Scan for the cell matching the given text and deliver its (x, y) coordinate at center. 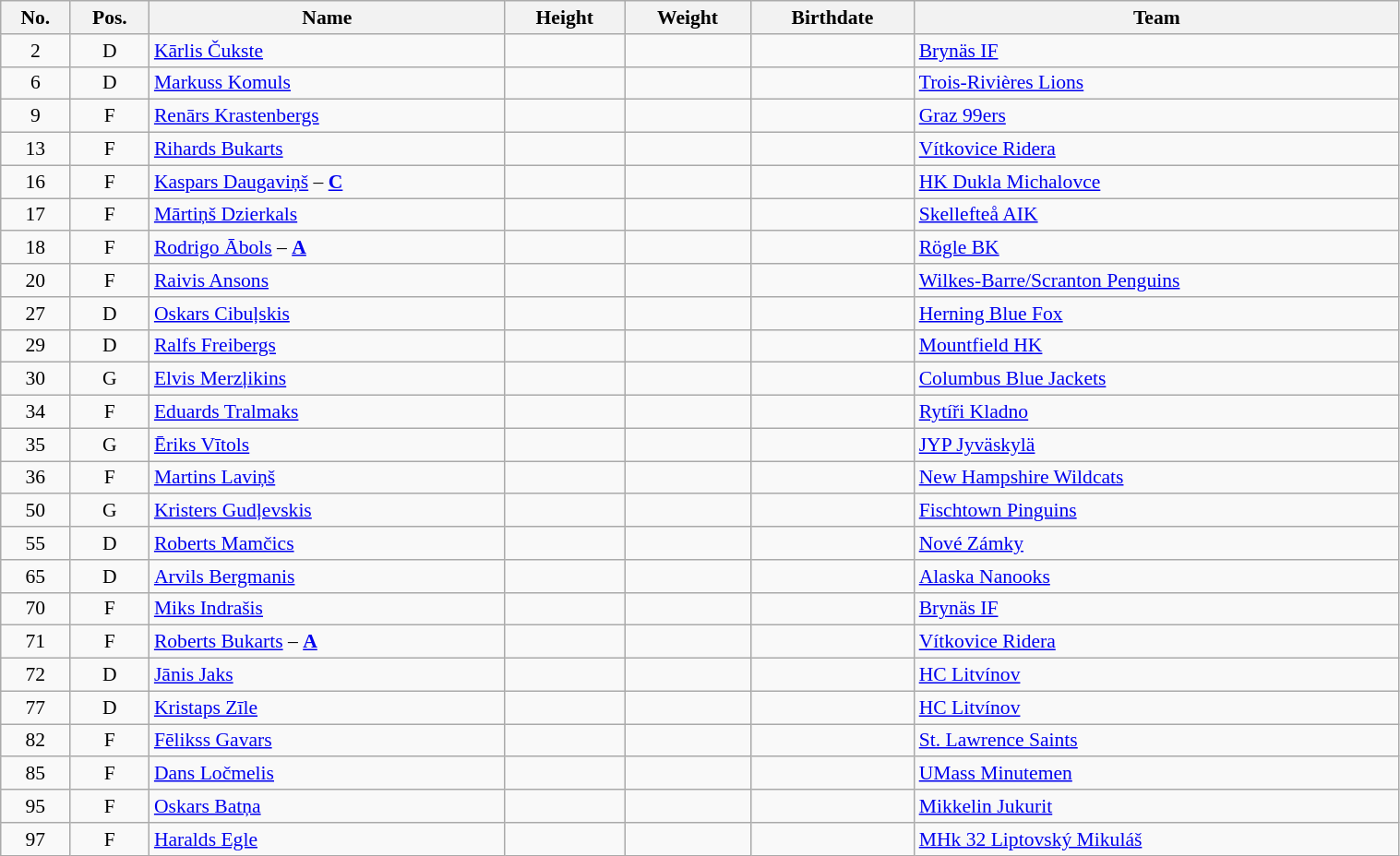
HK Dukla Michalovce (1157, 182)
50 (35, 511)
34 (35, 412)
9 (35, 116)
30 (35, 379)
No. (35, 18)
6 (35, 83)
Pos. (110, 18)
65 (35, 577)
97 (35, 839)
Ralfs Freibergs (327, 346)
35 (35, 445)
95 (35, 806)
Nové Zámky (1157, 543)
Eduards Tralmaks (327, 412)
Graz 99ers (1157, 116)
Mikkelin Jukurit (1157, 806)
Wilkes-Barre/Scranton Penguins (1157, 280)
77 (35, 707)
MHk 32 Liptovský Mikuláš (1157, 839)
29 (35, 346)
17 (35, 215)
Fischtown Pinguins (1157, 511)
70 (35, 609)
Roberts Bukarts – A (327, 642)
Mārtiņš Dzierkals (327, 215)
Dans Ločmelis (327, 774)
Raivis Ansons (327, 280)
Mountfield HK (1157, 346)
Skellefteå AIK (1157, 215)
Elvis Merzļikins (327, 379)
St. Lawrence Saints (1157, 741)
Martins Laviņš (327, 478)
2 (35, 51)
Weight (688, 18)
Markuss Komuls (327, 83)
Birthdate (832, 18)
Roberts Mamčics (327, 543)
Ēriks Vītols (327, 445)
JYP Jyväskylä (1157, 445)
Height (565, 18)
Jānis Jaks (327, 675)
Renārs Krastenbergs (327, 116)
85 (35, 774)
Haralds Egle (327, 839)
13 (35, 149)
Oskars Batņa (327, 806)
72 (35, 675)
71 (35, 642)
Kristaps Zīle (327, 707)
Team (1157, 18)
Name (327, 18)
Columbus Blue Jackets (1157, 379)
Fēlikss Gavars (327, 741)
16 (35, 182)
Rytíři Kladno (1157, 412)
UMass Minutemen (1157, 774)
Oskars Cibuļskis (327, 314)
Kārlis Čukste (327, 51)
18 (35, 248)
Rodrigo Ābols – A (327, 248)
Rögle BK (1157, 248)
Arvils Bergmanis (327, 577)
27 (35, 314)
82 (35, 741)
36 (35, 478)
55 (35, 543)
Miks Indrašis (327, 609)
Kaspars Daugaviņš – C (327, 182)
Kristers Gudļevskis (327, 511)
New Hampshire Wildcats (1157, 478)
20 (35, 280)
Alaska Nanooks (1157, 577)
Trois-Rivières Lions (1157, 83)
Herning Blue Fox (1157, 314)
Rihards Bukarts (327, 149)
